Return (X, Y) of the center of cell containing provided text 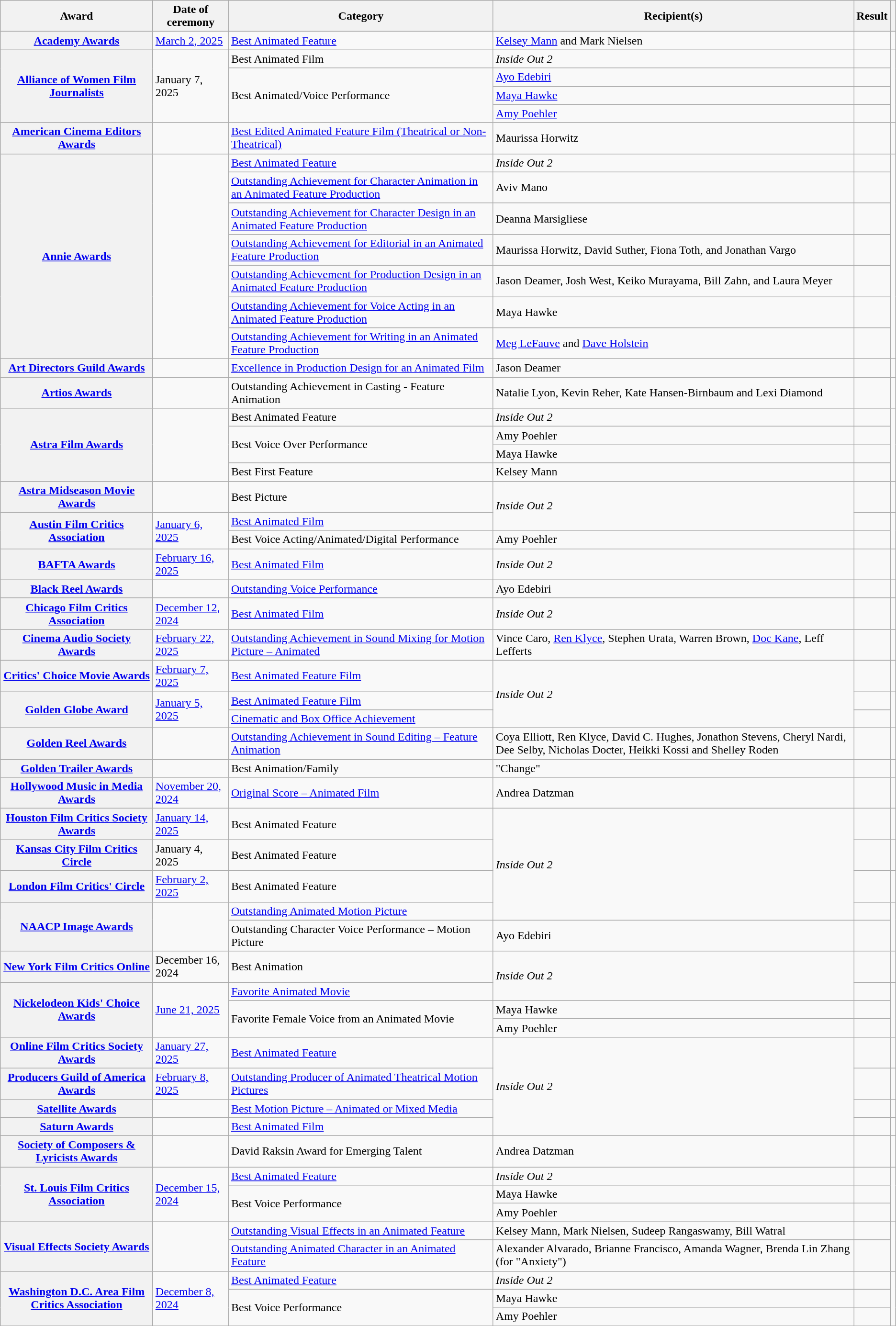
January 14, 2025 (190, 824)
Best First Feature (361, 472)
Natalie Lyon, Kevin Reher, Kate Hansen-Birnbaum and Lexi Diamond (673, 393)
Golden Globe Award (77, 709)
Best Picture (361, 497)
December 12, 2024 (190, 614)
January 5, 2025 (190, 709)
Producers Guild of America Awards (77, 1084)
Recipient(s) (673, 16)
Favorite Animated Movie (361, 991)
Austin Film Critics Association (77, 530)
Jason Deamer (673, 368)
Critics' Choice Movie Awards (77, 676)
March 2, 2025 (190, 41)
Aviv Mano (673, 188)
Art Directors Guild Awards (77, 368)
Date of ceremony (190, 16)
Outstanding Achievement for Character Design in an Animated Feature Production (361, 218)
Outstanding Character Voice Performance – Motion Picture (361, 935)
Outstanding Producer of Animated Theatrical Motion Pictures (361, 1084)
Artios Awards (77, 393)
June 21, 2025 (190, 1010)
Kelsey Mann and Mark Nielsen (673, 41)
Alexander Alvarado, Brianne Francisco, Amanda Wagner, Brenda Lin Zhang (for "Anxiety") (673, 1255)
Category (361, 16)
NAACP Image Awards (77, 927)
Coya Elliott, Ren Klyce, David C. Hughes, Jonathon Stevens, Cheryl Nardi, Dee Selby, Nicholas Docter, Heikki Kossi and Shelley Roden (673, 744)
Best Animation (361, 967)
Black Reel Awards (77, 589)
"Change" (673, 768)
Society of Composers & Lyricists Awards (77, 1152)
December 16, 2024 (190, 967)
Outstanding Achievement in Casting - Feature Animation (361, 393)
Saturn Awards (77, 1127)
January 4, 2025 (190, 855)
Maurissa Horwitz, David Suther, Fiona Toth, and Jonathan Vargo (673, 250)
Visual Effects Society Awards (77, 1247)
January 6, 2025 (190, 530)
New York Film Critics Online (77, 967)
Houston Film Critics Society Awards (77, 824)
Astra Midseason Movie Awards (77, 497)
Excellence in Production Design for an Animated Film (361, 368)
Golden Trailer Awards (77, 768)
January 7, 2025 (190, 86)
Jason Deamer, Josh West, Keiko Murayama, Bill Zahn, and Laura Meyer (673, 281)
February 22, 2025 (190, 644)
Outstanding Achievement for Writing in an Animated Feature Production (361, 344)
Kelsey Mann (673, 472)
Maurissa Horwitz (673, 138)
American Cinema Editors Awards (77, 138)
February 8, 2025 (190, 1084)
Hollywood Music in Media Awards (77, 793)
Nickelodeon Kids' Choice Awards (77, 1010)
Outstanding Animated Character in an Animated Feature (361, 1255)
Outstanding Achievement for Character Animation in an Animated Feature Production (361, 188)
February 16, 2025 (190, 564)
St. Louis Film Critics Association (77, 1194)
December 15, 2024 (190, 1194)
Outstanding Voice Performance (361, 589)
Best Motion Picture – Animated or Mixed Media (361, 1108)
Cinematic and Box Office Achievement (361, 719)
Golden Reel Awards (77, 744)
Alliance of Women Film Journalists (77, 86)
February 7, 2025 (190, 676)
November 20, 2024 (190, 793)
Meg LeFauve and Dave Holstein (673, 344)
Outstanding Achievement for Production Design in an Animated Feature Production (361, 281)
Original Score – Animated Film (361, 793)
Satellite Awards (77, 1108)
Astra Film Awards (77, 445)
Outstanding Animated Motion Picture (361, 911)
Kelsey Mann, Mark Nielsen, Sudeep Rangaswamy, Bill Watral (673, 1231)
Outstanding Visual Effects in an Animated Feature (361, 1231)
Cinema Audio Society Awards (77, 644)
Outstanding Achievement for Editorial in an Animated Feature Production (361, 250)
Result (872, 16)
Outstanding Achievement in Sound Editing – Feature Animation (361, 744)
BAFTA Awards (77, 564)
Best Animated/Voice Performance (361, 95)
Vince Caro, Ren Klyce, Stephen Urata, Warren Brown, Doc Kane, Leff Lefferts (673, 644)
Chicago Film Critics Association (77, 614)
Favorite Female Voice from an Animated Movie (361, 1019)
Outstanding Achievement for Voice Acting in an Animated Feature Production (361, 312)
Best Animation/Family (361, 768)
London Film Critics' Circle (77, 887)
Washington D.C. Area Film Critics Association (77, 1298)
February 2, 2025 (190, 887)
December 8, 2024 (190, 1298)
Academy Awards (77, 41)
Kansas City Film Critics Circle (77, 855)
Best Edited Animated Feature Film (Theatrical or Non-Theatrical) (361, 138)
David Raksin Award for Emerging Talent (361, 1152)
Award (77, 16)
Outstanding Achievement in Sound Mixing for Motion Picture – Animated (361, 644)
Annie Awards (77, 256)
Online Film Critics Society Awards (77, 1052)
Deanna Marsigliese (673, 218)
Best Voice Over Performance (361, 445)
January 27, 2025 (190, 1052)
Best Voice Acting/Animated/Digital Performance (361, 539)
